For the text-containing cell, return its midpoint in [x, y] coordinate format. 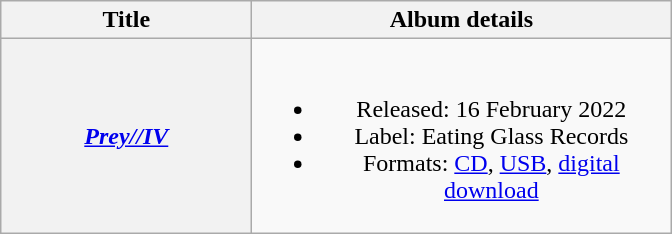
Prey//IV [126, 136]
Released: 16 February 2022Label: Eating Glass RecordsFormats: CD, USB, digital download [462, 136]
Album details [462, 20]
Title [126, 20]
